From the cell containing the given text, extract its center point as (x, y) coordinate. 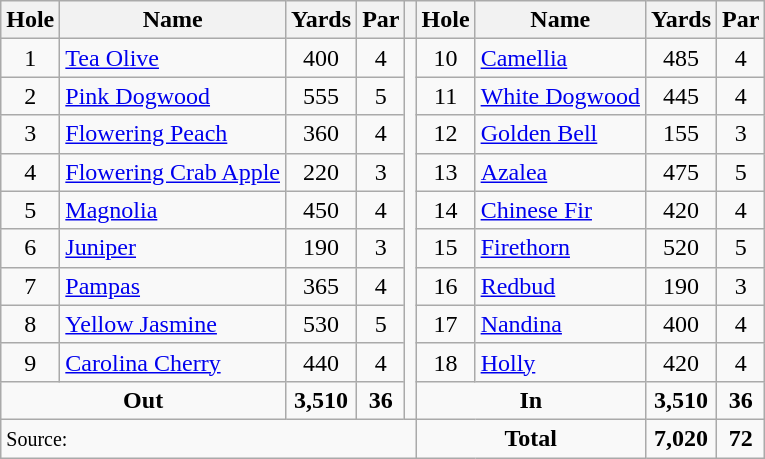
155 (680, 134)
Nandina (560, 324)
360 (322, 134)
14 (446, 210)
Chinese Fir (560, 210)
In (530, 400)
220 (322, 172)
16 (446, 286)
Pink Dogwood (173, 96)
Golden Bell (560, 134)
15 (446, 248)
Camellia (560, 58)
Juniper (173, 248)
7,020 (680, 438)
10 (446, 58)
18 (446, 362)
Carolina Cherry (173, 362)
11 (446, 96)
Flowering Crab Apple (173, 172)
520 (680, 248)
White Dogwood (560, 96)
13 (446, 172)
8 (30, 324)
1 (30, 58)
445 (680, 96)
Yellow Jasmine (173, 324)
6 (30, 248)
Holly (560, 362)
365 (322, 286)
475 (680, 172)
555 (322, 96)
Source: (208, 438)
485 (680, 58)
72 (741, 438)
Out (144, 400)
9 (30, 362)
12 (446, 134)
530 (322, 324)
Flowering Peach (173, 134)
Tea Olive (173, 58)
7 (30, 286)
450 (322, 210)
Magnolia (173, 210)
440 (322, 362)
Redbud (560, 286)
Azalea (560, 172)
17 (446, 324)
2 (30, 96)
Firethorn (560, 248)
Pampas (173, 286)
Total (530, 438)
